Provide the [X, Y] coordinate of the cell's center where the given text is located.  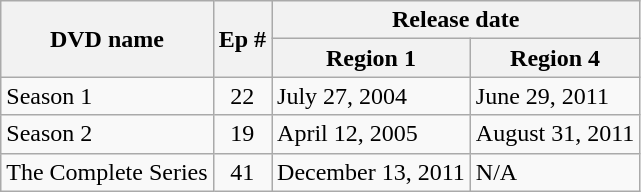
Release date [456, 20]
DVD name [107, 39]
July 27, 2004 [372, 96]
N/A [555, 172]
June 29, 2011 [555, 96]
Ep # [242, 39]
Season 1 [107, 96]
The Complete Series [107, 172]
April 12, 2005 [372, 134]
Region 4 [555, 58]
22 [242, 96]
Region 1 [372, 58]
August 31, 2011 [555, 134]
41 [242, 172]
Season 2 [107, 134]
December 13, 2011 [372, 172]
19 [242, 134]
